Provide the (x, y) coordinate of the cell's center where the given text is located.  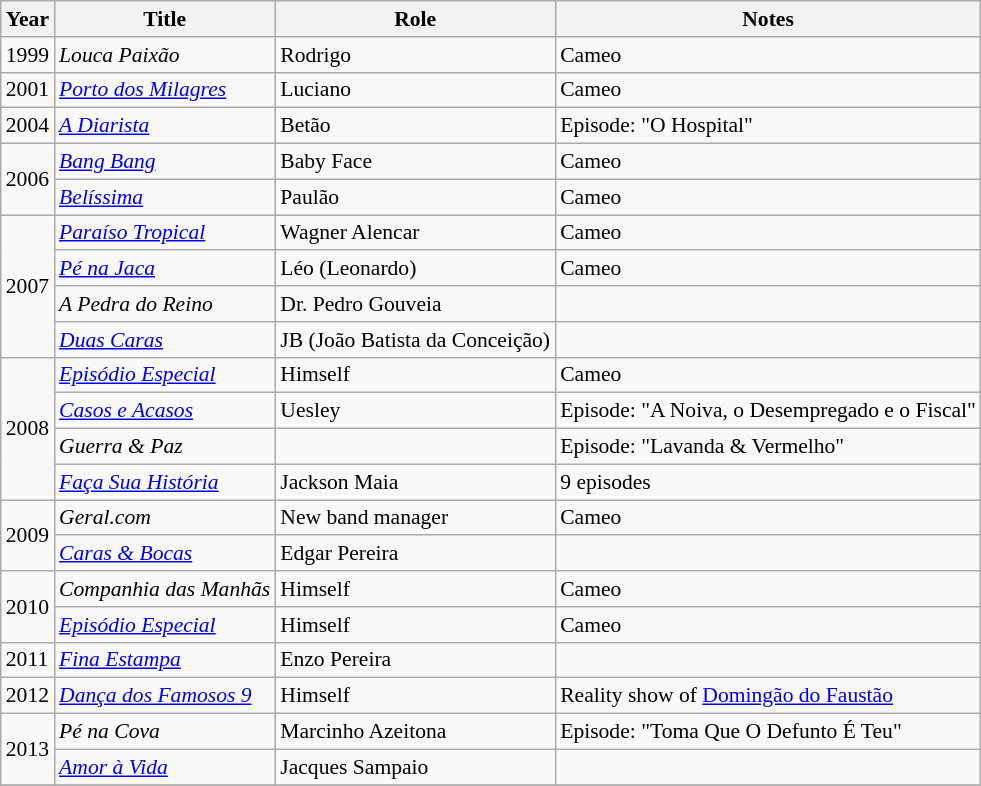
Episode: "O Hospital" (768, 126)
Caras & Bocas (164, 554)
Enzo Pereira (415, 660)
2012 (28, 696)
Casos e Acasos (164, 411)
Amor à Vida (164, 767)
Dança dos Famosos 9 (164, 696)
Episode: "A Noiva, o Desempregado e o Fiscal" (768, 411)
Jackson Maia (415, 482)
Rodrigo (415, 55)
Companhia das Manhãs (164, 589)
New band manager (415, 518)
1999 (28, 55)
Role (415, 19)
Reality show of Domingão do Faustão (768, 696)
2010 (28, 606)
Guerra & Paz (164, 447)
Fina Estampa (164, 660)
Episode: "Lavanda & Vermelho" (768, 447)
9 episodes (768, 482)
Faça Sua História (164, 482)
Dr. Pedro Gouveia (415, 304)
Duas Caras (164, 340)
Louca Paixão (164, 55)
Pé na Jaca (164, 269)
Notes (768, 19)
Geral.com (164, 518)
2001 (28, 90)
Paraíso Tropical (164, 233)
Léo (Leonardo) (415, 269)
2007 (28, 286)
2004 (28, 126)
JB (João Batista da Conceição) (415, 340)
A Pedra do Reino (164, 304)
Baby Face (415, 162)
Marcinho Azeitona (415, 732)
Year (28, 19)
Uesley (415, 411)
Belíssima (164, 197)
Porto dos Milagres (164, 90)
Betão (415, 126)
2013 (28, 750)
A Diarista (164, 126)
Edgar Pereira (415, 554)
Luciano (415, 90)
Bang Bang (164, 162)
Paulão (415, 197)
2009 (28, 536)
Title (164, 19)
2006 (28, 180)
2008 (28, 428)
Pé na Cova (164, 732)
Wagner Alencar (415, 233)
Jacques Sampaio (415, 767)
Episode: "Toma Que O Defunto É Teu" (768, 732)
2011 (28, 660)
